Extract the (X, Y) coordinate from the center of the cell holding the provided text.  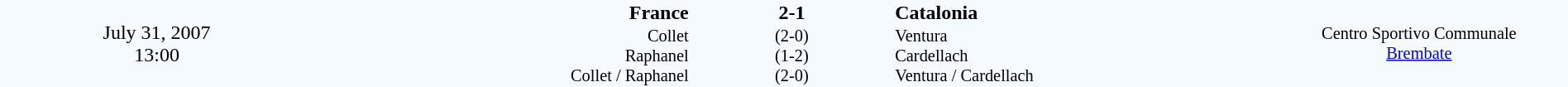
ColletRaphanelCollet / Raphanel (501, 56)
VenturaCardellachVentura / Cardellach (1082, 56)
France (501, 12)
2-1 (791, 12)
July 31, 200713:00 (157, 43)
Catalonia (1082, 12)
Centro Sportivo CommunaleBrembate (1419, 43)
(2-0)(1-2)(2-0) (791, 56)
